Output the (x, y) coordinate of the center of the cell containing the given text.  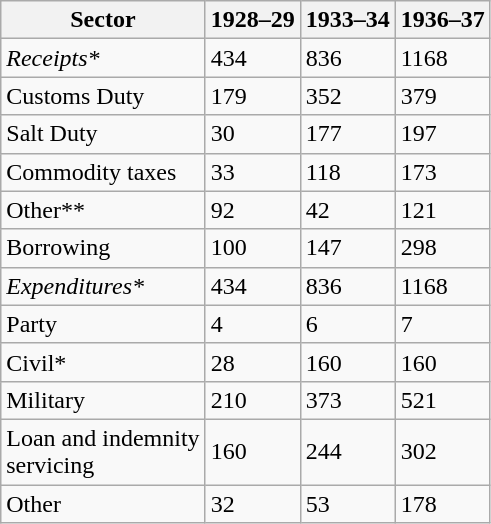
32 (252, 503)
30 (252, 134)
Party (103, 324)
92 (252, 210)
Military (103, 400)
118 (348, 172)
173 (442, 172)
Loan and indemnityservicing (103, 452)
Sector (103, 20)
298 (442, 248)
Borrowing (103, 248)
210 (252, 400)
1933–34 (348, 20)
1928–29 (252, 20)
33 (252, 172)
121 (442, 210)
Customs Duty (103, 96)
352 (348, 96)
Civil* (103, 362)
Receipts* (103, 58)
Expenditures* (103, 286)
179 (252, 96)
28 (252, 362)
177 (348, 134)
147 (348, 248)
244 (348, 452)
6 (348, 324)
Other** (103, 210)
7 (442, 324)
53 (348, 503)
100 (252, 248)
Other (103, 503)
302 (442, 452)
197 (442, 134)
1936–37 (442, 20)
Salt Duty (103, 134)
373 (348, 400)
178 (442, 503)
521 (442, 400)
42 (348, 210)
Commodity taxes (103, 172)
4 (252, 324)
379 (442, 96)
